Search for the cell housing the specified text and yield its [x, y] center coordinate. 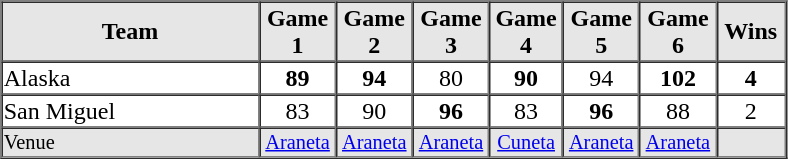
Game 3 [452, 32]
San Miguel [130, 110]
Wins [750, 32]
2 [750, 110]
Cuneta [526, 143]
Venue [130, 143]
Game 5 [602, 32]
Game 4 [526, 32]
4 [750, 78]
Team [130, 32]
Game 6 [678, 32]
Game 1 [298, 32]
102 [678, 78]
88 [678, 110]
89 [298, 78]
80 [452, 78]
Alaska [130, 78]
Game 2 [374, 32]
